Detect which cell encompasses the target text, then output its (X, Y) center coordinate. 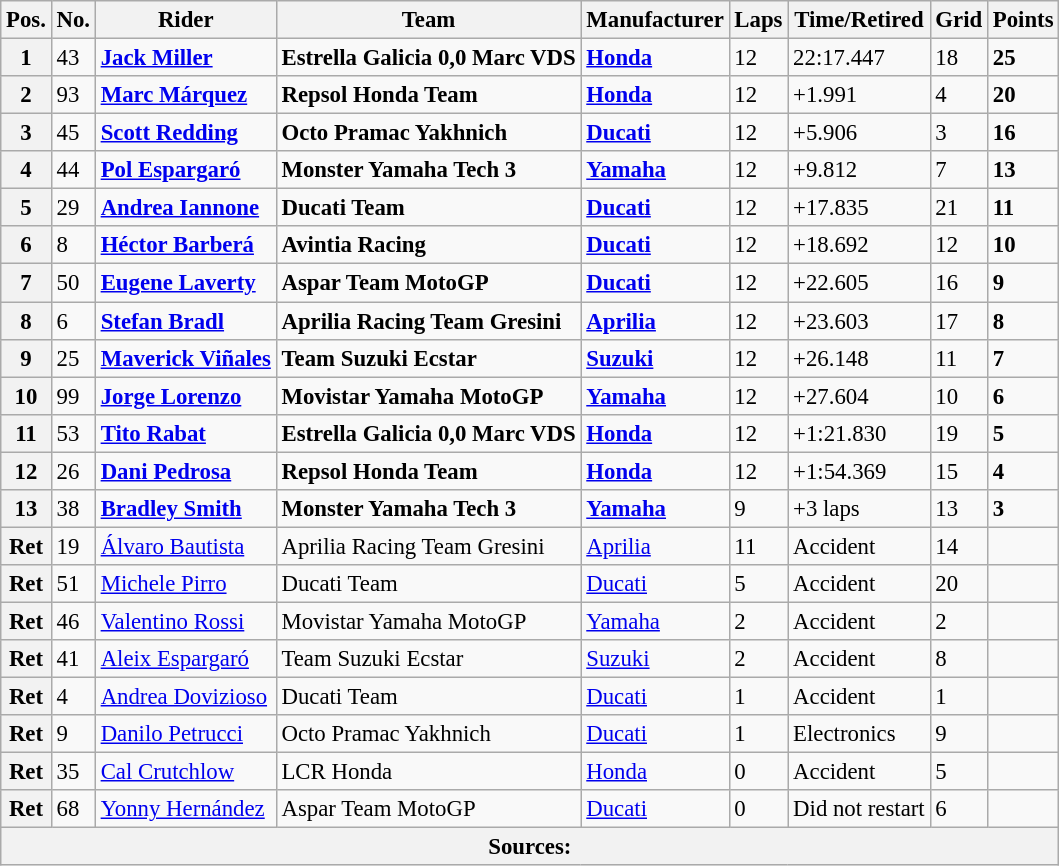
44 (73, 170)
53 (73, 433)
+26.148 (859, 358)
68 (73, 809)
Álvaro Bautista (186, 546)
+27.604 (859, 396)
35 (73, 772)
14 (958, 546)
+23.603 (859, 321)
Dani Pedrosa (186, 471)
Sources: (530, 847)
Jorge Lorenzo (186, 396)
Andrea Dovizioso (186, 697)
Héctor Barberá (186, 245)
+22.605 (859, 283)
Manufacturer (655, 20)
+5.906 (859, 133)
+1:21.830 (859, 433)
26 (73, 471)
Scott Redding (186, 133)
Jack Miller (186, 58)
Time/Retired (859, 20)
38 (73, 509)
46 (73, 621)
Andrea Iannone (186, 208)
+17.835 (859, 208)
15 (958, 471)
Stefan Bradl (186, 321)
Cal Crutchlow (186, 772)
Yonny Hernández (186, 809)
LCR Honda (428, 772)
17 (958, 321)
21 (958, 208)
Aleix Espargaró (186, 659)
Tito Rabat (186, 433)
18 (958, 58)
Did not restart (859, 809)
Danilo Petrucci (186, 734)
Valentino Rossi (186, 621)
41 (73, 659)
93 (73, 95)
50 (73, 283)
Grid (958, 20)
Team (428, 20)
Pol Espargaró (186, 170)
Laps (758, 20)
+18.692 (859, 245)
+1:54.369 (859, 471)
Eugene Laverty (186, 283)
+1.991 (859, 95)
Rider (186, 20)
29 (73, 208)
+9.812 (859, 170)
Electronics (859, 734)
Maverick Viñales (186, 358)
51 (73, 584)
Bradley Smith (186, 509)
Points (1022, 20)
Michele Pirro (186, 584)
99 (73, 396)
+3 laps (859, 509)
Pos. (26, 20)
43 (73, 58)
22:17.447 (859, 58)
Avintia Racing (428, 245)
45 (73, 133)
No. (73, 20)
Marc Márquez (186, 95)
